Scan for the cell matching the given text and deliver its (X, Y) coordinate at center. 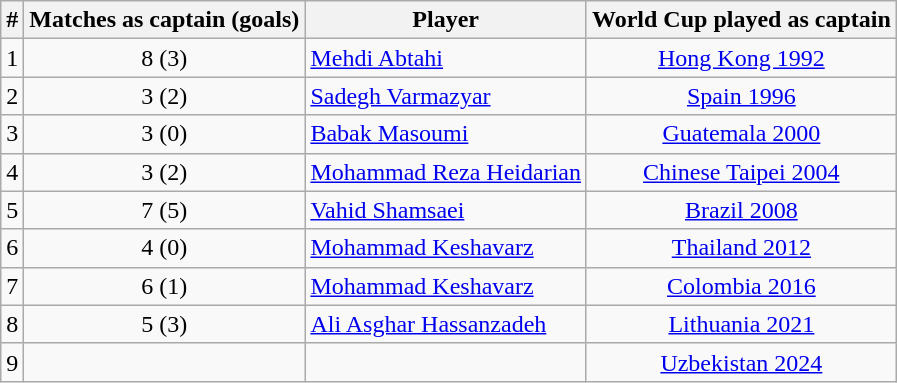
5 (12, 210)
Uzbekistan 2024 (741, 362)
3 (12, 134)
Hong Kong 1992 (741, 58)
Player (446, 20)
Vahid Shamsaei (446, 210)
Sadegh Varmazyar (446, 96)
Lithuania 2021 (741, 324)
4 (12, 172)
Spain 1996 (741, 96)
2 (12, 96)
3 (0) (164, 134)
8 (12, 324)
Babak Masoumi (446, 134)
4 (0) (164, 248)
# (12, 20)
Thailand 2012 (741, 248)
Matches as captain (goals) (164, 20)
Chinese Taipei 2004 (741, 172)
Guatemala 2000 (741, 134)
6 (1) (164, 286)
8 (3) (164, 58)
Ali Asghar Hassanzadeh (446, 324)
7 (12, 286)
Colombia 2016 (741, 286)
Brazil 2008 (741, 210)
Mehdi Abtahi (446, 58)
1 (12, 58)
World Cup played as captain (741, 20)
5 (3) (164, 324)
7 (5) (164, 210)
9 (12, 362)
Mohammad Reza Heidarian (446, 172)
6 (12, 248)
